Locate the cell with the specified text and output its [X, Y] center coordinate. 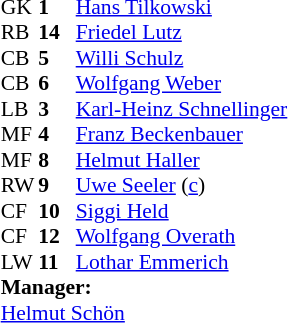
5 [57, 58]
Karl-Heinz Schnellinger [182, 109]
Uwe Seeler (c) [182, 185]
Wolfgang Weber [182, 83]
14 [57, 33]
Willi Schulz [182, 58]
11 [57, 262]
RW [20, 185]
LB [20, 109]
Wolfgang Overath [182, 237]
Helmut Haller [182, 160]
Franz Beckenbauer [182, 135]
Lothar Emmerich [182, 262]
10 [57, 211]
RB [20, 33]
Manager: [144, 287]
Siggi Held [182, 211]
12 [57, 237]
3 [57, 109]
LW [20, 262]
6 [57, 83]
9 [57, 185]
4 [57, 135]
8 [57, 160]
Friedel Lutz [182, 33]
